Locate the cell with the specified text and output its [x, y] center coordinate. 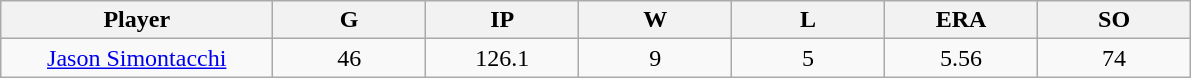
IP [502, 20]
46 [350, 58]
Player [137, 20]
9 [656, 58]
W [656, 20]
L [808, 20]
G [350, 20]
74 [1114, 58]
5.56 [962, 58]
Jason Simontacchi [137, 58]
126.1 [502, 58]
SO [1114, 20]
ERA [962, 20]
5 [808, 58]
